Find where the given text appears and provide that cell's center as [x, y] coordinate. 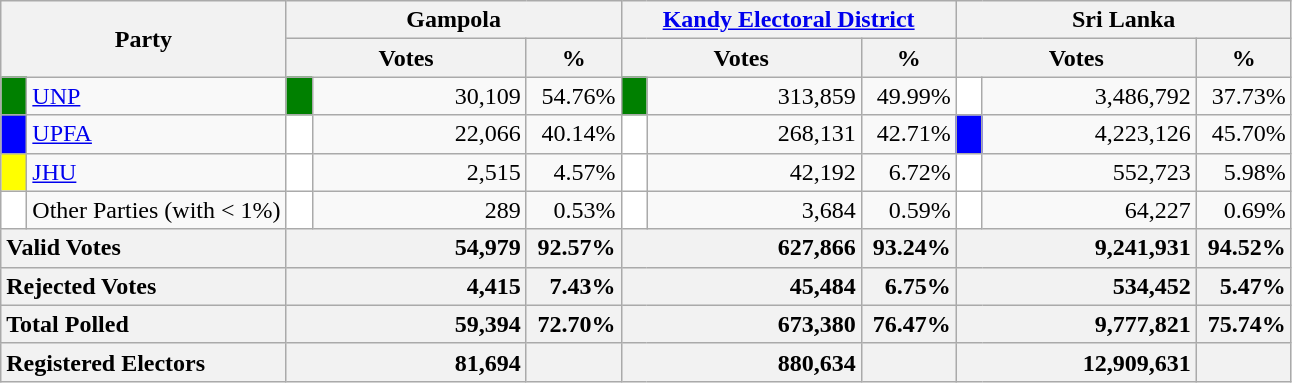
880,634 [741, 362]
JHU [156, 172]
45,484 [741, 286]
5.98% [1244, 172]
6.75% [908, 286]
22,066 [419, 134]
4,415 [406, 286]
54.76% [574, 96]
92.57% [574, 248]
552,723 [1089, 172]
30,109 [419, 96]
313,859 [754, 96]
UNP [156, 96]
Registered Electors [144, 362]
Valid Votes [144, 248]
37.73% [1244, 96]
3,684 [754, 210]
0.53% [574, 210]
4,223,126 [1089, 134]
40.14% [574, 134]
45.70% [1244, 134]
54,979 [406, 248]
76.47% [908, 324]
UPFA [156, 134]
7.43% [574, 286]
Rejected Votes [144, 286]
72.70% [574, 324]
289 [419, 210]
Kandy Electoral District [788, 20]
64,227 [1089, 210]
75.74% [1244, 324]
Other Parties (with < 1%) [156, 210]
268,131 [754, 134]
0.59% [908, 210]
Sri Lanka [1124, 20]
42.71% [908, 134]
9,241,931 [1076, 248]
59,394 [406, 324]
93.24% [908, 248]
12,909,631 [1076, 362]
Total Polled [144, 324]
2,515 [419, 172]
4.57% [574, 172]
3,486,792 [1089, 96]
81,694 [406, 362]
673,380 [741, 324]
6.72% [908, 172]
627,866 [741, 248]
Party [144, 39]
534,452 [1076, 286]
Gampola [454, 20]
42,192 [754, 172]
49.99% [908, 96]
9,777,821 [1076, 324]
0.69% [1244, 210]
5.47% [1244, 286]
94.52% [1244, 248]
